Search for the cell housing the specified text and yield its [X, Y] center coordinate. 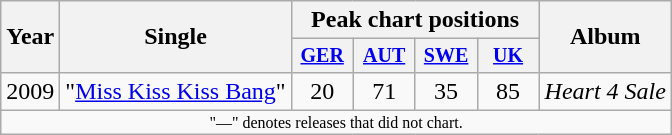
"—" denotes releases that did not chart. [336, 122]
UK [508, 56]
AUT [384, 56]
"Miss Kiss Kiss Bang" [176, 91]
SWE [446, 56]
85 [508, 91]
GER [322, 56]
Album [605, 37]
20 [322, 91]
71 [384, 91]
Peak chart positions [415, 20]
2009 [30, 91]
Heart 4 Sale [605, 91]
Year [30, 37]
35 [446, 91]
Single [176, 37]
